Return the (x, y) coordinate for the center point of the cell that contains the specified text.  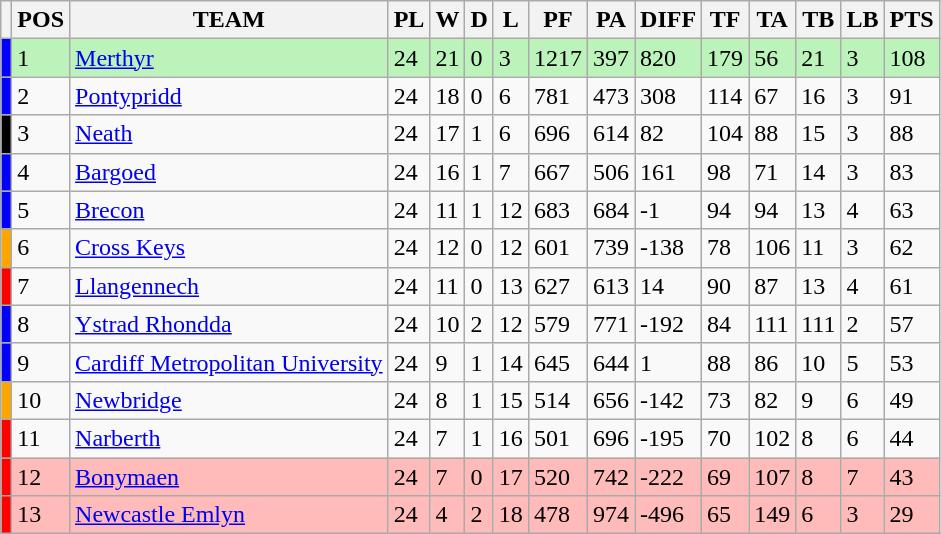
-1 (668, 210)
86 (772, 362)
POS (41, 20)
601 (558, 248)
Llangennech (230, 286)
627 (558, 286)
78 (726, 248)
73 (726, 400)
-192 (668, 324)
478 (558, 515)
473 (610, 96)
D (479, 20)
44 (912, 438)
-222 (668, 477)
53 (912, 362)
520 (558, 477)
397 (610, 58)
65 (726, 515)
Newbridge (230, 400)
107 (772, 477)
56 (772, 58)
71 (772, 172)
Bargoed (230, 172)
742 (610, 477)
PTS (912, 20)
684 (610, 210)
Merthyr (230, 58)
781 (558, 96)
TEAM (230, 20)
DIFF (668, 20)
84 (726, 324)
771 (610, 324)
308 (668, 96)
43 (912, 477)
29 (912, 515)
67 (772, 96)
102 (772, 438)
514 (558, 400)
114 (726, 96)
161 (668, 172)
820 (668, 58)
506 (610, 172)
62 (912, 248)
Cardiff Metropolitan University (230, 362)
91 (912, 96)
Pontypridd (230, 96)
-142 (668, 400)
104 (726, 134)
LB (862, 20)
-496 (668, 515)
Ystrad Rhondda (230, 324)
656 (610, 400)
Narberth (230, 438)
70 (726, 438)
108 (912, 58)
98 (726, 172)
106 (772, 248)
TA (772, 20)
667 (558, 172)
Cross Keys (230, 248)
87 (772, 286)
L (510, 20)
613 (610, 286)
-195 (668, 438)
644 (610, 362)
-138 (668, 248)
Brecon (230, 210)
90 (726, 286)
579 (558, 324)
PA (610, 20)
PF (558, 20)
1217 (558, 58)
501 (558, 438)
645 (558, 362)
69 (726, 477)
974 (610, 515)
61 (912, 286)
W (448, 20)
683 (558, 210)
739 (610, 248)
TB (818, 20)
Newcastle Emlyn (230, 515)
149 (772, 515)
63 (912, 210)
83 (912, 172)
179 (726, 58)
Neath (230, 134)
Bonymaen (230, 477)
PL (409, 20)
49 (912, 400)
57 (912, 324)
614 (610, 134)
TF (726, 20)
